Return (x, y) of the center of cell containing provided text 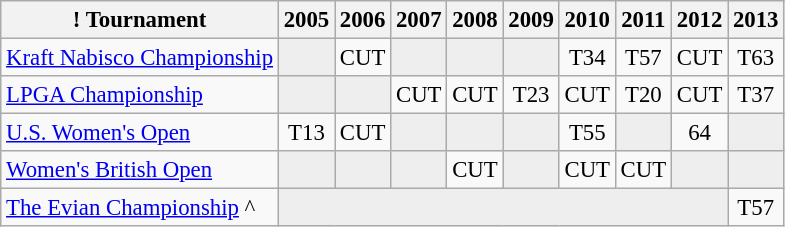
! Tournament (140, 20)
2007 (419, 20)
LPGA Championship (140, 95)
The Evian Championship ^ (140, 208)
Women's British Open (140, 170)
T13 (306, 133)
2012 (699, 20)
2008 (475, 20)
2010 (587, 20)
64 (699, 133)
U.S. Women's Open (140, 133)
T55 (587, 133)
T37 (756, 95)
Kraft Nabisco Championship (140, 58)
T23 (531, 95)
2011 (643, 20)
T20 (643, 95)
2009 (531, 20)
2013 (756, 20)
2005 (306, 20)
T34 (587, 58)
T63 (756, 58)
2006 (363, 20)
